Provide the [X, Y] coordinate of the cell's center where the given text is located.  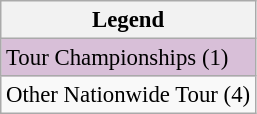
Tour Championships (1) [128, 58]
Other Nationwide Tour (4) [128, 95]
Legend [128, 20]
